Identify which cell holds the provided text, then report its [X, Y] central coordinate. 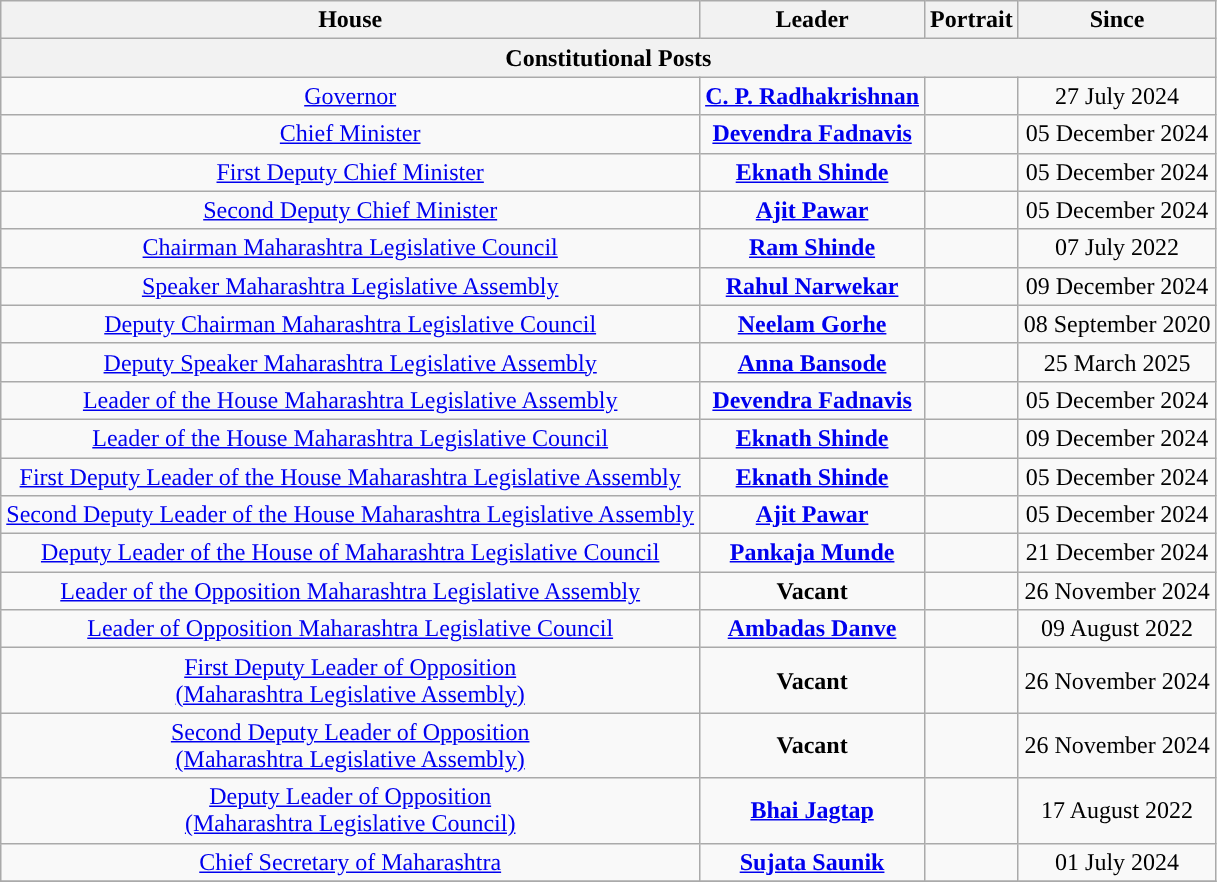
Constitutional Posts [608, 58]
Deputy Speaker Maharashtra Legislative Assembly [350, 362]
Chief Secretary of Maharashtra [350, 862]
Neelam Gorhe [812, 324]
Since [1117, 20]
25 March 2025 [1117, 362]
Anna Bansode [812, 362]
C. P. Radhakrishnan [812, 96]
Ram Shinde [812, 248]
Portrait [972, 20]
First Deputy Leader of the House Maharashtra Legislative Assembly [350, 477]
Deputy Leader of the House of Maharashtra Legislative Council [350, 553]
09 August 2022 [1117, 629]
17 August 2022 [1117, 810]
House [350, 20]
First Deputy Leader of Opposition (Maharashtra Legislative Assembly) [350, 680]
Rahul Narwekar [812, 286]
Leader of the House Maharashtra Legislative Assembly [350, 400]
27 July 2024 [1117, 96]
Second Deputy Leader of the House Maharashtra Legislative Assembly [350, 515]
Speaker Maharashtra Legislative Assembly [350, 286]
Bhai Jagtap [812, 810]
Deputy Chairman Maharashtra Legislative Council [350, 324]
Governor [350, 96]
07 July 2022 [1117, 248]
21 December 2024 [1117, 553]
Second Deputy Chief Minister [350, 210]
08 September 2020 [1117, 324]
Second Deputy Leader of Opposition (Maharashtra Legislative Assembly) [350, 746]
Leader of the House Maharashtra Legislative Council [350, 438]
Sujata Saunik [812, 862]
Pankaja Munde [812, 553]
Chairman Maharashtra Legislative Council [350, 248]
Chief Minister [350, 134]
Leader of Opposition Maharashtra Legislative Council [350, 629]
Ambadas Danve [812, 629]
01 July 2024 [1117, 862]
First Deputy Chief Minister [350, 172]
Deputy Leader of Opposition (Maharashtra Legislative Council) [350, 810]
Leader of the Opposition Maharashtra Legislative Assembly [350, 591]
Leader [812, 20]
